Pinpoint the cell where the given text exists, returning its [X, Y] midpoint coordinate. 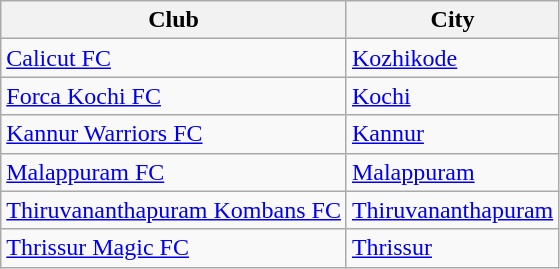
Thiruvananthapuram Kombans FC [174, 210]
Club [174, 20]
Kochi [452, 96]
Malappuram FC [174, 172]
City [452, 20]
Thiruvananthapuram [452, 210]
Malappuram [452, 172]
Thrissur Magic FC [174, 248]
Calicut FC [174, 58]
Kannur [452, 134]
Kozhikode [452, 58]
Kannur Warriors FC [174, 134]
Forca Kochi FC [174, 96]
Thrissur [452, 248]
